Search for the cell housing the specified text and yield its [x, y] center coordinate. 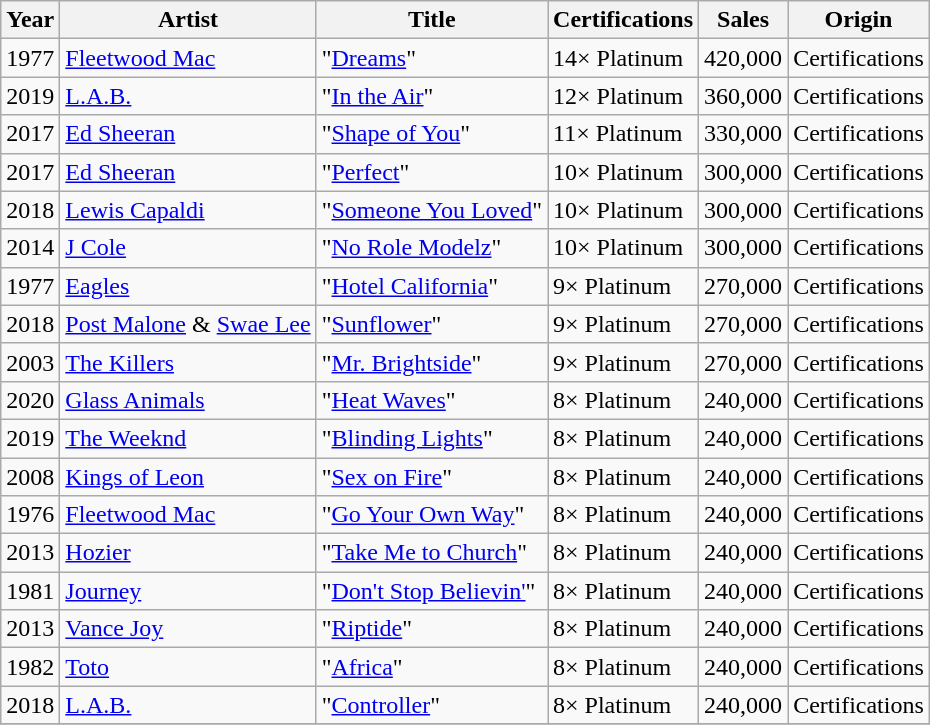
"Heat Waves" [432, 400]
Hozier [188, 553]
"Sunflower" [432, 324]
Sales [744, 20]
"Perfect" [432, 172]
"No Role Modelz" [432, 248]
The Killers [188, 362]
J Cole [188, 248]
Toto [188, 667]
Glass Animals [188, 400]
The Weeknd [188, 438]
Post Malone & Swae Lee [188, 324]
"Hotel California" [432, 286]
"Shape of You" [432, 134]
Journey [188, 591]
330,000 [744, 134]
"Go Your Own Way" [432, 515]
2003 [30, 362]
360,000 [744, 96]
2008 [30, 477]
"Controller" [432, 705]
"Don't Stop Believin'" [432, 591]
Eagles [188, 286]
14× Platinum [624, 58]
"Africa" [432, 667]
"Riptide" [432, 629]
2014 [30, 248]
"Sex on Fire" [432, 477]
2020 [30, 400]
"In the Air" [432, 96]
"Take Me to Church" [432, 553]
"Blinding Lights" [432, 438]
11× Platinum [624, 134]
12× Platinum [624, 96]
Lewis Capaldi [188, 210]
420,000 [744, 58]
Kings of Leon [188, 477]
1976 [30, 515]
Title [432, 20]
"Dreams" [432, 58]
Artist [188, 20]
"Someone You Loved" [432, 210]
1981 [30, 591]
Origin [859, 20]
"Mr. Brightside" [432, 362]
1982 [30, 667]
Vance Joy [188, 629]
Year [30, 20]
